Determine the (x, y) coordinate at the center of the cell enclosing the given text.  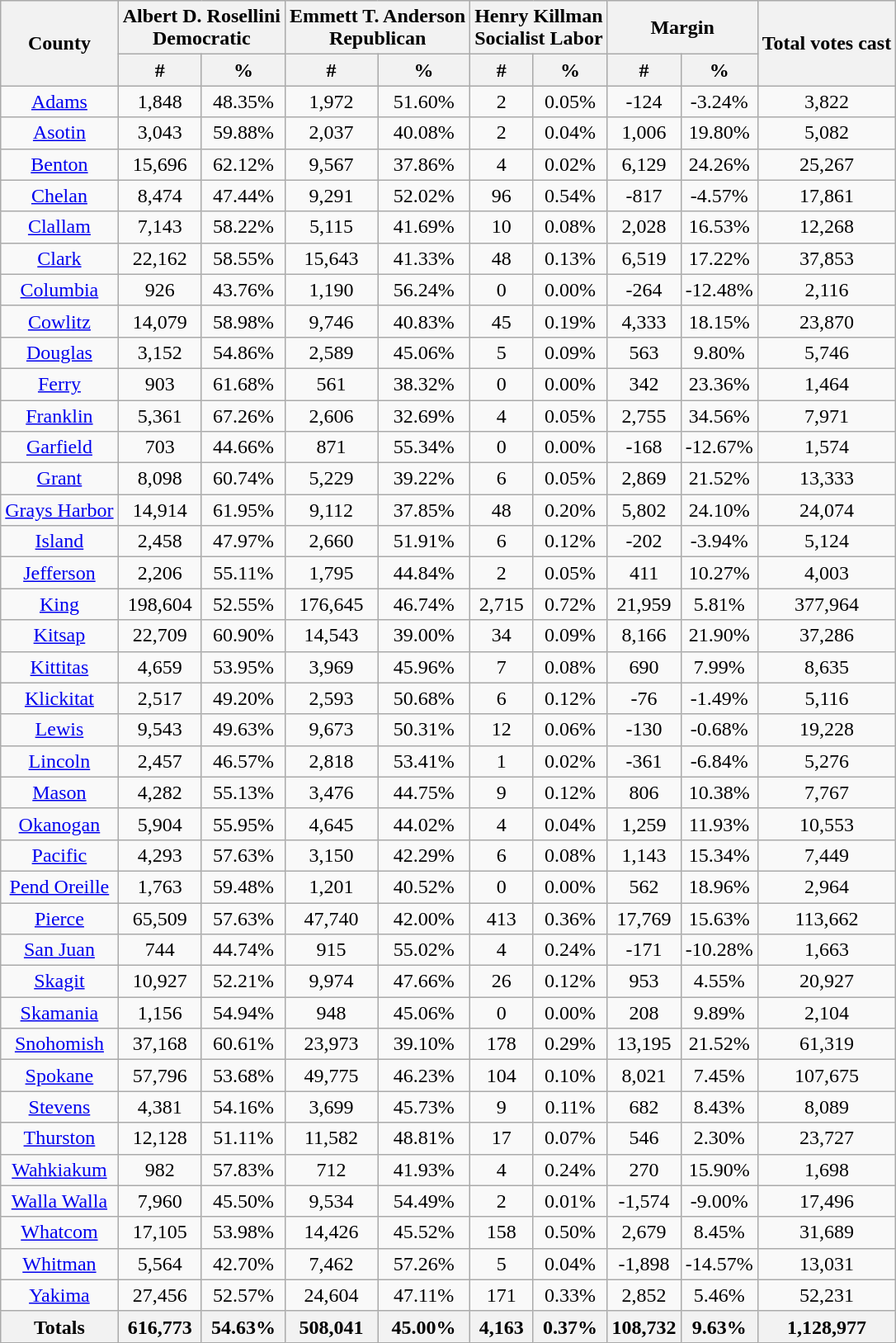
703 (160, 447)
3,150 (331, 855)
Mason (59, 792)
52.57% (243, 1295)
10,553 (827, 824)
Okanogan (59, 824)
5.81% (719, 604)
14,426 (331, 1232)
Columbia (59, 290)
5,229 (331, 479)
744 (160, 950)
Stevens (59, 1107)
Henry KillmanSocialist Labor (539, 28)
0.29% (570, 1044)
-130 (644, 730)
59.48% (243, 887)
9,291 (331, 196)
47,740 (331, 919)
24,604 (331, 1295)
12,128 (160, 1138)
108,732 (644, 1326)
21,959 (644, 604)
14,079 (160, 321)
Totals (59, 1326)
57.26% (424, 1264)
58.22% (243, 227)
6,129 (644, 164)
690 (644, 667)
51.60% (424, 102)
2,818 (331, 761)
926 (160, 290)
411 (644, 573)
1,574 (827, 447)
50.31% (424, 730)
Franklin (59, 415)
58.98% (243, 321)
14,914 (160, 510)
0.19% (570, 321)
42.70% (243, 1264)
37,286 (827, 636)
Skagit (59, 981)
9.80% (719, 352)
15.34% (719, 855)
52,231 (827, 1295)
Asotin (59, 133)
270 (644, 1170)
47.11% (424, 1295)
53.95% (243, 667)
413 (502, 919)
1,698 (827, 1170)
9,746 (331, 321)
15.90% (719, 1170)
31,689 (827, 1232)
45.00% (424, 1326)
55.11% (243, 573)
-817 (644, 196)
Walla Walla (59, 1201)
4,659 (160, 667)
0.33% (570, 1295)
18.15% (719, 321)
2,679 (644, 1232)
562 (644, 887)
0.07% (570, 1138)
7,143 (160, 227)
Skamania (59, 1013)
45 (502, 321)
0.13% (570, 258)
176,645 (331, 604)
2,964 (827, 887)
Albert D. RoselliniDemocratic (201, 28)
55.13% (243, 792)
Clallam (59, 227)
34.56% (719, 415)
2,755 (644, 415)
41.93% (424, 1170)
4,163 (502, 1326)
61.95% (243, 510)
0.72% (570, 604)
37.85% (424, 510)
44.02% (424, 824)
Total votes cast (827, 43)
58.55% (243, 258)
54.63% (243, 1326)
47.97% (243, 541)
953 (644, 981)
7 (502, 667)
1 (502, 761)
13,195 (644, 1044)
56.24% (424, 290)
-1,898 (644, 1264)
23,973 (331, 1044)
158 (502, 1232)
-6.84% (719, 761)
Douglas (59, 352)
54.49% (424, 1201)
17,769 (644, 919)
104 (502, 1076)
24.10% (719, 510)
11.93% (719, 824)
Pend Oreille (59, 887)
4,003 (827, 573)
5,276 (827, 761)
7,767 (827, 792)
-3.24% (719, 102)
49,775 (331, 1076)
5.46% (719, 1295)
2.30% (719, 1138)
53.41% (424, 761)
-124 (644, 102)
51.91% (424, 541)
-361 (644, 761)
6,519 (644, 258)
2,852 (644, 1295)
1,763 (160, 887)
45.73% (424, 1107)
9,534 (331, 1201)
-168 (644, 447)
32.69% (424, 415)
5,904 (160, 824)
4,645 (331, 824)
0.36% (570, 919)
0.50% (570, 1232)
Adams (59, 102)
37.86% (424, 164)
9,673 (331, 730)
17,861 (827, 196)
-171 (644, 950)
22,709 (160, 636)
7,960 (160, 1201)
-9.00% (719, 1201)
1,663 (827, 950)
39.22% (424, 479)
44.84% (424, 573)
871 (331, 447)
0.54% (570, 196)
52.02% (424, 196)
2,116 (827, 290)
16.53% (719, 227)
46.74% (424, 604)
65,509 (160, 919)
10.38% (719, 792)
806 (644, 792)
9,543 (160, 730)
King (59, 604)
17 (502, 1138)
1,201 (331, 887)
38.32% (424, 384)
43.76% (243, 290)
1,006 (644, 133)
0.37% (570, 1326)
2,606 (331, 415)
61.68% (243, 384)
42.00% (424, 919)
5,124 (827, 541)
14,543 (331, 636)
7,462 (331, 1264)
2,660 (331, 541)
24.26% (719, 164)
1,156 (160, 1013)
37,168 (160, 1044)
17.22% (719, 258)
15.63% (719, 919)
19,228 (827, 730)
55.02% (424, 950)
60.74% (243, 479)
2,517 (160, 698)
41.69% (424, 227)
4.55% (719, 981)
7.45% (719, 1076)
54.16% (243, 1107)
-3.94% (719, 541)
948 (331, 1013)
67.26% (243, 415)
198,604 (160, 604)
54.86% (243, 352)
107,675 (827, 1076)
44.75% (424, 792)
3,969 (331, 667)
4,381 (160, 1107)
8,166 (644, 636)
5,082 (827, 133)
Lincoln (59, 761)
508,041 (331, 1326)
13,333 (827, 479)
52.21% (243, 981)
41.33% (424, 258)
-1,574 (644, 1201)
342 (644, 384)
10.27% (719, 573)
8,089 (827, 1107)
Island (59, 541)
17,496 (827, 1201)
Wahkiakum (59, 1170)
10,927 (160, 981)
55.34% (424, 447)
49.63% (243, 730)
3,152 (160, 352)
11,582 (331, 1138)
5,802 (644, 510)
3,043 (160, 133)
15,643 (331, 258)
40.52% (424, 887)
9,112 (331, 510)
Thurston (59, 1138)
1,848 (160, 102)
26 (502, 981)
57.83% (243, 1170)
7,449 (827, 855)
60.90% (243, 636)
46.23% (424, 1076)
Garfield (59, 447)
45.96% (424, 667)
23,727 (827, 1138)
52.55% (243, 604)
8,098 (160, 479)
1,795 (331, 573)
1,190 (331, 290)
22,162 (160, 258)
2,593 (331, 698)
27,456 (160, 1295)
Ferry (59, 384)
-12.48% (719, 290)
40.08% (424, 133)
2,869 (644, 479)
21.90% (719, 636)
Cowlitz (59, 321)
903 (160, 384)
13,031 (827, 1264)
47.44% (243, 196)
Klickitat (59, 698)
12 (502, 730)
3,699 (331, 1107)
208 (644, 1013)
2,028 (644, 227)
0.06% (570, 730)
County (59, 43)
3,476 (331, 792)
563 (644, 352)
44.66% (243, 447)
8,474 (160, 196)
Whatcom (59, 1232)
Emmett T. AndersonRepublican (377, 28)
Jefferson (59, 573)
2,715 (502, 604)
57,796 (160, 1076)
Chelan (59, 196)
8,021 (644, 1076)
2,037 (331, 133)
24,074 (827, 510)
45.50% (243, 1201)
171 (502, 1295)
-10.28% (719, 950)
113,662 (827, 919)
61,319 (827, 1044)
1,464 (827, 384)
9,567 (331, 164)
54.94% (243, 1013)
47.66% (424, 981)
5,746 (827, 352)
-12.67% (719, 447)
Pacific (59, 855)
44.74% (243, 950)
59.88% (243, 133)
Lewis (59, 730)
96 (502, 196)
23.36% (719, 384)
-202 (644, 541)
20,927 (827, 981)
2,104 (827, 1013)
1,143 (644, 855)
37,853 (827, 258)
18.96% (719, 887)
62.12% (243, 164)
8.43% (719, 1107)
Grays Harbor (59, 510)
4,282 (160, 792)
9,974 (331, 981)
5,361 (160, 415)
Grant (59, 479)
Yakima (59, 1295)
8,635 (827, 667)
0.20% (570, 510)
915 (331, 950)
53.68% (243, 1076)
19.80% (719, 133)
Spokane (59, 1076)
45.52% (424, 1232)
12,268 (827, 227)
San Juan (59, 950)
4,293 (160, 855)
Whitman (59, 1264)
48.35% (243, 102)
377,964 (827, 604)
15,696 (160, 164)
23,870 (827, 321)
2,458 (160, 541)
682 (644, 1107)
40.83% (424, 321)
712 (331, 1170)
7.99% (719, 667)
1,259 (644, 824)
49.20% (243, 698)
1,128,977 (827, 1326)
55.95% (243, 824)
Benton (59, 164)
1,972 (331, 102)
48.81% (424, 1138)
-14.57% (719, 1264)
4,333 (644, 321)
17,105 (160, 1232)
-0.68% (719, 730)
51.11% (243, 1138)
5,115 (331, 227)
0.10% (570, 1076)
Pierce (59, 919)
982 (160, 1170)
46.57% (243, 761)
546 (644, 1138)
561 (331, 384)
178 (502, 1044)
Margin (682, 28)
50.68% (424, 698)
3,822 (827, 102)
7,971 (827, 415)
10 (502, 227)
34 (502, 636)
-4.57% (719, 196)
5,564 (160, 1264)
2,457 (160, 761)
-1.49% (719, 698)
2,589 (331, 352)
53.98% (243, 1232)
Snohomish (59, 1044)
5,116 (827, 698)
9.63% (719, 1326)
0.01% (570, 1201)
Kitsap (59, 636)
39.10% (424, 1044)
-76 (644, 698)
39.00% (424, 636)
9.89% (719, 1013)
25,267 (827, 164)
Clark (59, 258)
42.29% (424, 855)
8.45% (719, 1232)
Kittitas (59, 667)
0.11% (570, 1107)
2,206 (160, 573)
616,773 (160, 1326)
-264 (644, 290)
60.61% (243, 1044)
